Locate the cell with the specified text and output its (x, y) center coordinate. 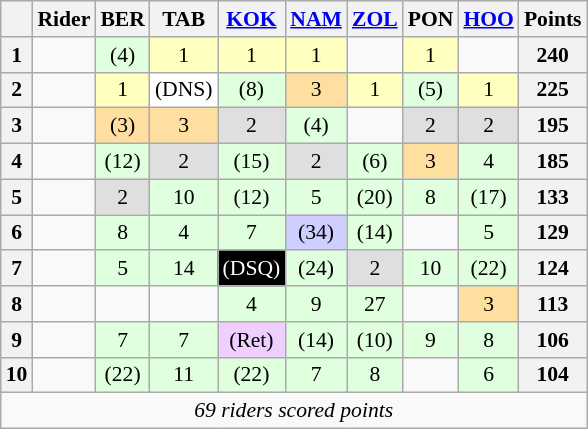
KOK (252, 19)
Points (553, 19)
113 (553, 304)
TAB (184, 19)
ZOL (375, 19)
(8) (252, 90)
BER (122, 19)
(34) (316, 233)
(DSQ) (252, 269)
Rider (64, 19)
106 (553, 340)
PON (431, 19)
14 (184, 269)
NAM (316, 19)
HOO (488, 19)
(5) (431, 90)
195 (553, 126)
(24) (316, 269)
27 (375, 304)
104 (553, 375)
124 (553, 269)
240 (553, 55)
(15) (252, 162)
(3) (122, 126)
133 (553, 197)
11 (184, 375)
69 riders scored points (294, 411)
(20) (375, 197)
(6) (375, 162)
225 (553, 90)
(DNS) (184, 90)
185 (553, 162)
(17) (488, 197)
129 (553, 233)
(Ret) (252, 340)
(10) (375, 340)
